Identify which cell holds the provided text, then report its (X, Y) central coordinate. 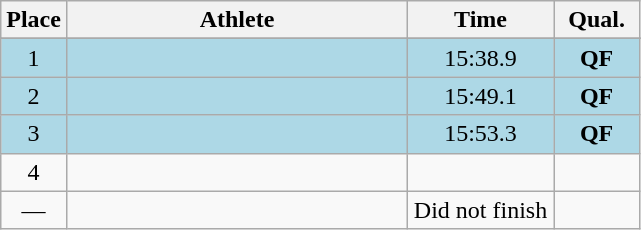
15:38.9 (481, 58)
15:53.3 (481, 134)
Time (481, 20)
Did not finish (481, 210)
Athlete (236, 20)
15:49.1 (481, 96)
— (34, 210)
2 (34, 96)
1 (34, 58)
3 (34, 134)
Qual. (597, 20)
4 (34, 172)
Place (34, 20)
